Extract the [x, y] coordinate from the center of the cell holding the provided text.  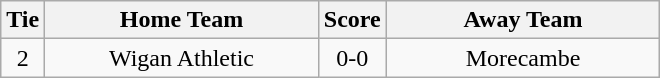
Tie [23, 20]
Home Team [182, 20]
Wigan Athletic [182, 58]
Score [352, 20]
Away Team [523, 20]
Morecambe [523, 58]
2 [23, 58]
0-0 [352, 58]
